Return [x, y] of the center of cell containing provided text 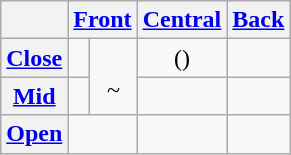
Close [34, 58]
Open [34, 134]
Central [182, 20]
() [182, 58]
Mid [34, 96]
Front [102, 20]
Back [258, 20]
~ [114, 77]
